Detect which cell encompasses the target text, then output its [x, y] center coordinate. 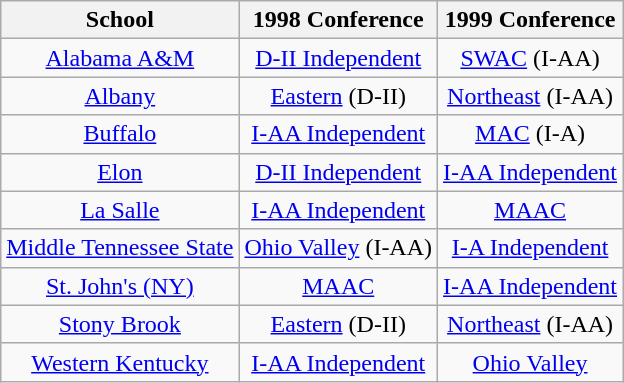
MAC (I-A) [530, 134]
La Salle [120, 210]
Elon [120, 172]
Stony Brook [120, 324]
School [120, 20]
I-A Independent [530, 248]
1999 Conference [530, 20]
1998 Conference [338, 20]
SWAC (I-AA) [530, 58]
Alabama A&M [120, 58]
Ohio Valley (I-AA) [338, 248]
Ohio Valley [530, 362]
Middle Tennessee State [120, 248]
St. John's (NY) [120, 286]
Buffalo [120, 134]
Western Kentucky [120, 362]
Albany [120, 96]
